Scan for the cell matching the given text and deliver its [X, Y] coordinate at center. 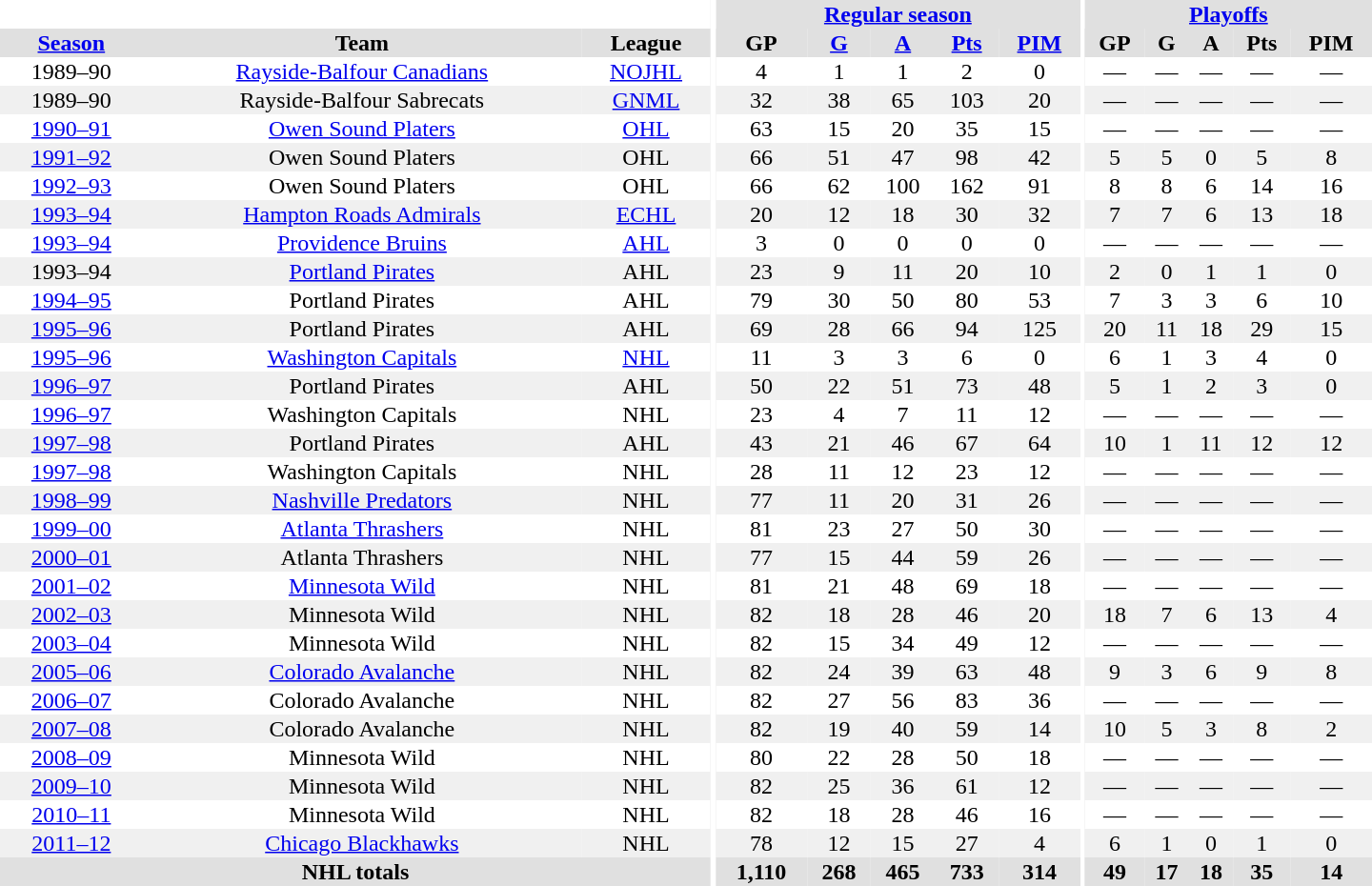
38 [838, 100]
2006–07 [71, 700]
2010–11 [71, 815]
Rayside-Balfour Canadians [362, 71]
17 [1166, 872]
1992–93 [71, 186]
NOJHL [646, 71]
Providence Bruins [362, 243]
733 [966, 872]
Nashville Predators [362, 500]
Chicago Blackhawks [362, 843]
NHL totals [355, 872]
314 [1039, 872]
162 [966, 186]
64 [1039, 443]
1990–91 [71, 129]
2003–04 [71, 643]
1,110 [761, 872]
2011–12 [71, 843]
Regular season [898, 14]
2007–08 [71, 729]
2005–06 [71, 672]
League [646, 43]
2000–01 [71, 557]
465 [903, 872]
19 [838, 729]
53 [1039, 300]
268 [838, 872]
47 [903, 157]
42 [1039, 157]
2002–03 [71, 614]
44 [903, 557]
Rayside-Balfour Sabrecats [362, 100]
Playoffs [1229, 14]
91 [1039, 186]
39 [903, 672]
43 [761, 443]
78 [761, 843]
94 [966, 329]
2009–10 [71, 786]
34 [903, 643]
Season [71, 43]
29 [1261, 329]
125 [1039, 329]
31 [966, 500]
2001–02 [71, 586]
24 [838, 672]
25 [838, 786]
62 [838, 186]
ECHL [646, 214]
Team [362, 43]
103 [966, 100]
Hampton Roads Admirals [362, 214]
100 [903, 186]
67 [966, 443]
40 [903, 729]
61 [966, 786]
1998–99 [71, 500]
83 [966, 700]
1994–95 [71, 300]
79 [761, 300]
98 [966, 157]
56 [903, 700]
1999–00 [71, 529]
GNML [646, 100]
73 [966, 386]
1991–92 [71, 157]
2008–09 [71, 757]
65 [903, 100]
